Return (x, y) of the center of cell containing provided text 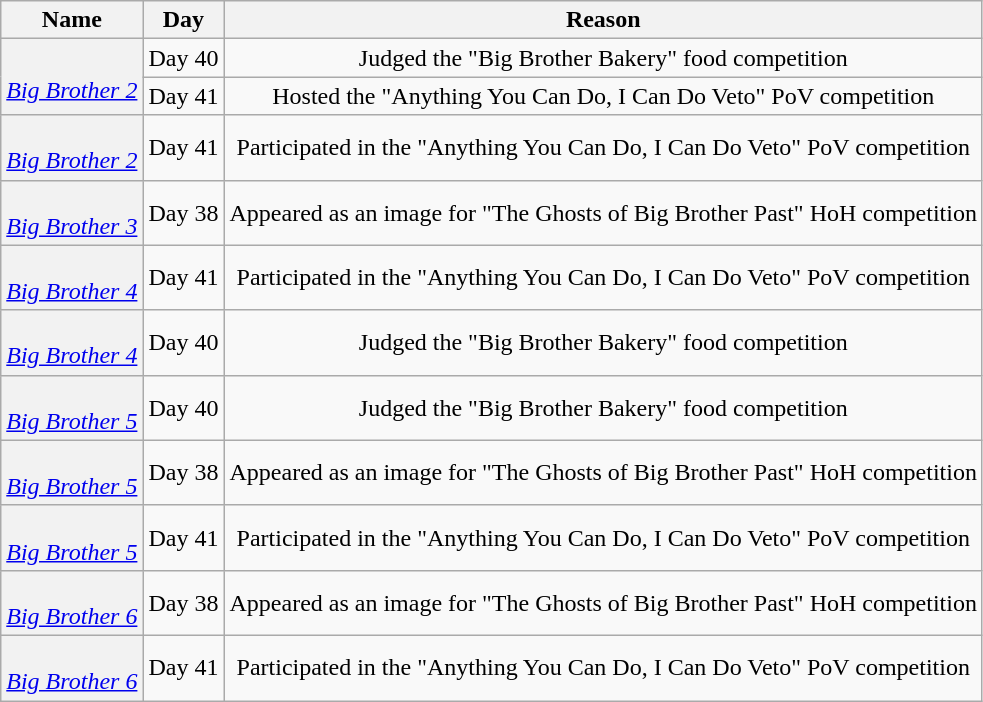
Big Brother 3 (72, 212)
Name (72, 20)
Hosted the "Anything You Can Do, I Can Do Veto" PoV competition (604, 96)
Day (184, 20)
Reason (604, 20)
